Return (X, Y) of the center of cell containing provided text 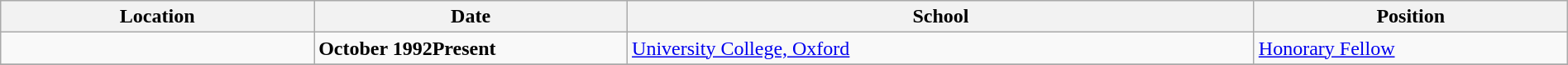
Date (471, 17)
University College, Oxford (941, 48)
School (941, 17)
October 1992Present (471, 48)
Position (1411, 17)
Location (157, 17)
Honorary Fellow (1411, 48)
